Detect which cell encompasses the target text, then output its [X, Y] center coordinate. 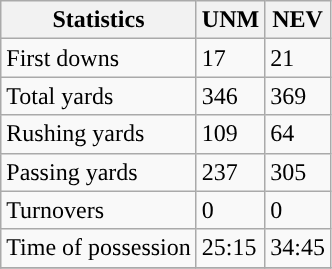
369 [298, 96]
17 [230, 58]
UNM [230, 20]
21 [298, 58]
Total yards [99, 96]
Statistics [99, 20]
109 [230, 134]
Passing yards [99, 172]
64 [298, 134]
34:45 [298, 248]
Turnovers [99, 210]
305 [298, 172]
NEV [298, 20]
25:15 [230, 248]
Rushing yards [99, 134]
Time of possession [99, 248]
346 [230, 96]
First downs [99, 58]
237 [230, 172]
